Detect which cell encompasses the target text, then output its (x, y) center coordinate. 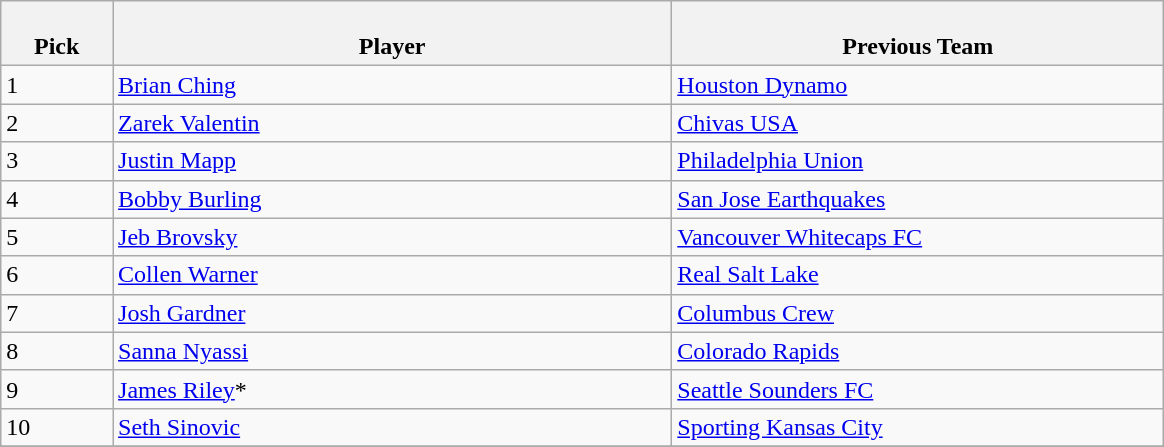
Josh Gardner (392, 313)
Zarek Valentin (392, 123)
Chivas USA (918, 123)
5 (57, 237)
Sporting Kansas City (918, 427)
Sanna Nyassi (392, 351)
Vancouver Whitecaps FC (918, 237)
2 (57, 123)
San Jose Earthquakes (918, 199)
Collen Warner (392, 275)
Jeb Brovsky (392, 237)
Seattle Sounders FC (918, 389)
6 (57, 275)
Bobby Burling (392, 199)
Columbus Crew (918, 313)
1 (57, 85)
James Riley* (392, 389)
Houston Dynamo (918, 85)
Philadelphia Union (918, 161)
7 (57, 313)
Seth Sinovic (392, 427)
Previous Team (918, 34)
3 (57, 161)
Pick (57, 34)
Justin Mapp (392, 161)
4 (57, 199)
Brian Ching (392, 85)
8 (57, 351)
10 (57, 427)
9 (57, 389)
Real Salt Lake (918, 275)
Player (392, 34)
Colorado Rapids (918, 351)
